For the text-containing cell, return its midpoint in (X, Y) coordinate format. 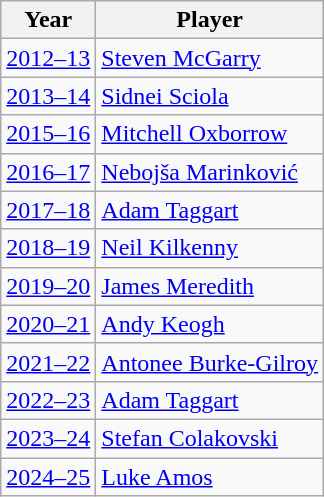
2012–13 (48, 58)
Antonee Burke-Gilroy (210, 362)
Neil Kilkenny (210, 248)
2024–25 (48, 477)
2022–23 (48, 400)
James Meredith (210, 286)
Player (210, 20)
2016–17 (48, 172)
Luke Amos (210, 477)
2015–16 (48, 134)
2013–14 (48, 96)
2020–21 (48, 324)
2018–19 (48, 248)
Sidnei Sciola (210, 96)
2017–18 (48, 210)
Nebojša Marinković (210, 172)
Year (48, 20)
2021–22 (48, 362)
2019–20 (48, 286)
Andy Keogh (210, 324)
Stefan Colakovski (210, 438)
Mitchell Oxborrow (210, 134)
Steven McGarry (210, 58)
2023–24 (48, 438)
